Identify which cell holds the provided text, then report its [X, Y] central coordinate. 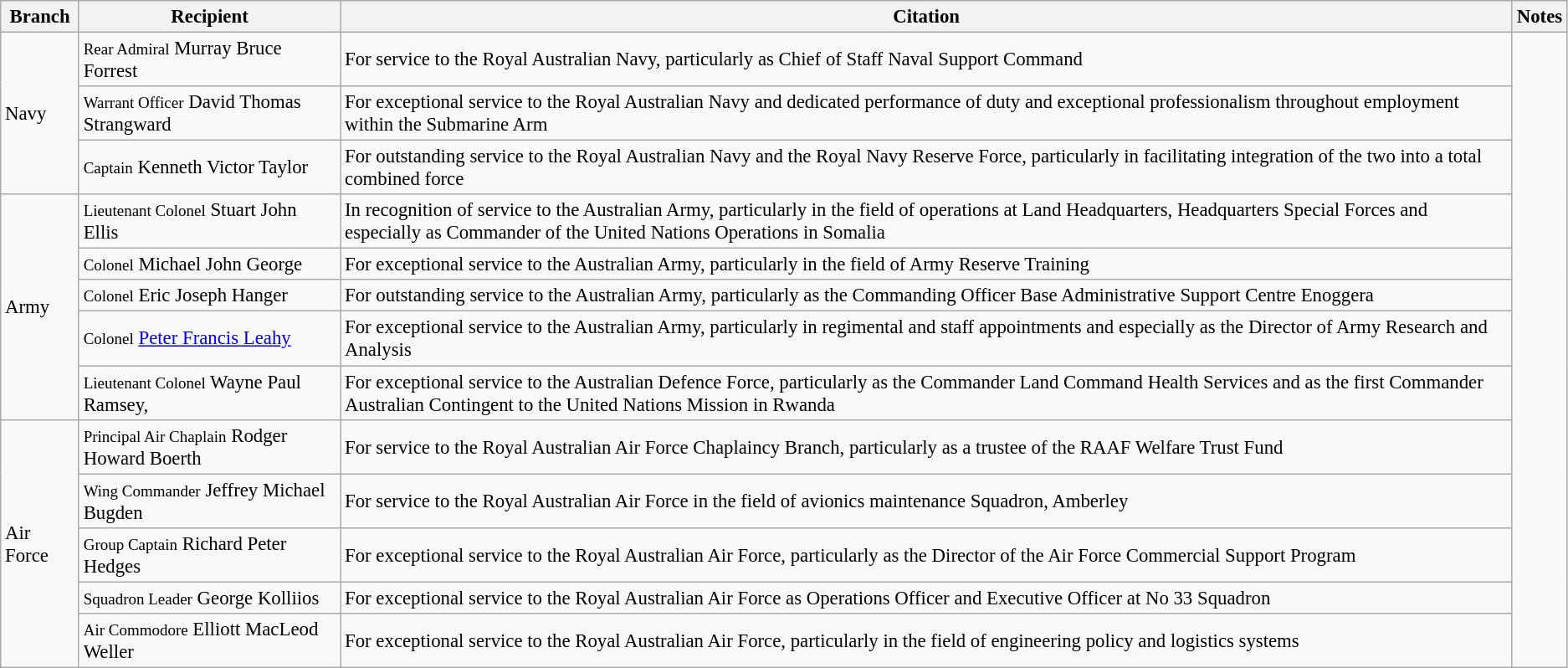
For exceptional service to the Royal Australian Air Force, particularly in the field of engineering policy and logistics systems [927, 641]
Warrant Officer David Thomas Strangward [209, 114]
Principal Air Chaplain Rodger Howard Boerth [209, 447]
For service to the Royal Australian Air Force Chaplaincy Branch, particularly as a trustee of the RAAF Welfare Trust Fund [927, 447]
Colonel Eric Joseph Hanger [209, 295]
Army [40, 306]
Lieutenant Colonel Wayne Paul Ramsey, [209, 393]
Citation [927, 17]
Notes [1540, 17]
Wing Commander Jeffrey Michael Bugden [209, 501]
Navy [40, 114]
Captain Kenneth Victor Taylor [209, 167]
Rear Admiral Murray Bruce Forrest [209, 60]
For exceptional service to the Australian Army, particularly in the field of Army Reserve Training [927, 265]
For exceptional service to the Royal Australian Air Force, particularly as the Director of the Air Force Commercial Support Program [927, 554]
Air Force [40, 543]
Recipient [209, 17]
Group Captain Richard Peter Hedges [209, 554]
Branch [40, 17]
Lieutenant Colonel Stuart John Ellis [209, 221]
Colonel Michael John George [209, 265]
For exceptional service to the Royal Australian Air Force as Operations Officer and Executive Officer at No 33 Squadron [927, 598]
Air Commodore Elliott MacLeod Weller [209, 641]
Colonel Peter Francis Leahy [209, 338]
For service to the Royal Australian Air Force in the field of avionics maintenance Squadron, Amberley [927, 501]
For service to the Royal Australian Navy, particularly as Chief of Staff Naval Support Command [927, 60]
For outstanding service to the Australian Army, particularly as the Commanding Officer Base Administrative Support Centre Enoggera [927, 295]
Squadron Leader George Kolliios [209, 598]
